Find where the given text appears and provide that cell's center as (X, Y) coordinate. 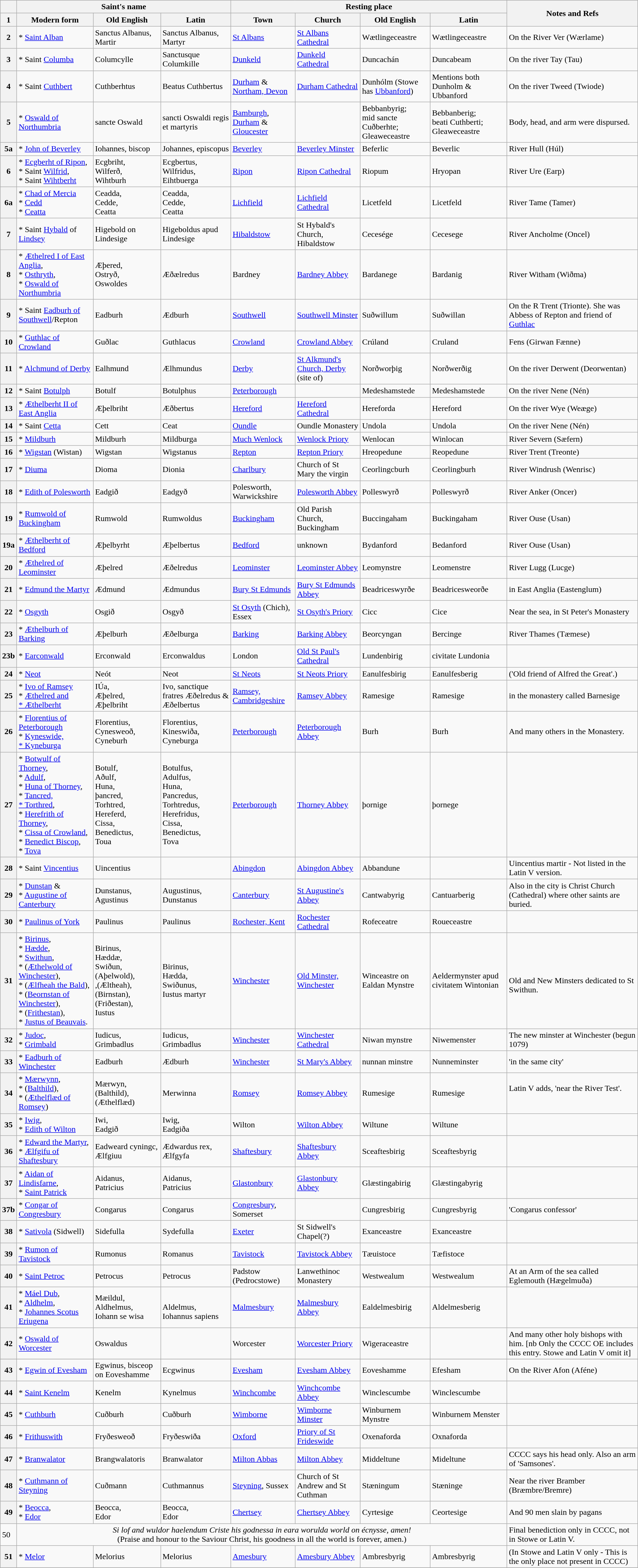
Iwig,Eadgiða (196, 1125)
Peterborough Abbey (328, 732)
St Sidwell's Chapel(?) (328, 1232)
Latin V adds, 'near the River Test'. (573, 1093)
Dunstanus,Agustinus (127, 895)
Ceat (196, 426)
On the river Tweed (Twiode) (573, 86)
Æðbertus (196, 408)
Beverlic (469, 149)
þornege (469, 805)
Bardney (263, 274)
Derby (263, 369)
Leominster Abbey (328, 567)
Southwell Minster (328, 315)
37 (9, 1183)
Steyning, Sussex (263, 1486)
Mærwyn,(Balthild),(Æthelflæd) (127, 1093)
Romsey Abbey (328, 1093)
34 (9, 1093)
Southwell (263, 315)
44 (9, 1392)
Resting place (369, 7)
(In Stowe and Latin V only - This is the only place not present in CCCC) (573, 1557)
* Edmund the Martyr (55, 590)
* Paulinus of York (55, 922)
Lanwethinoc Monastery (328, 1276)
Cecesége (395, 234)
33 (9, 1062)
Botulfus,Adulfus,Huna, Pancredus,Torhtredus,Herefridus,Cissa,Benedictus,Tova (196, 805)
On the river Wye (Weæge) (573, 408)
River Lugg (Lucge) (573, 567)
40 (9, 1276)
Wimborne (263, 1414)
Congresbury, Somerset (263, 1209)
Fryðesweoð (127, 1437)
River Hull (Húl) (573, 149)
Milton Abbey (328, 1459)
* Saint Botulph (55, 391)
Lichfield (263, 202)
St Neots Priory (328, 674)
Bebbanbyrig; mid sancte Cuðberhte; Gleaweceastre (395, 122)
Middeltune (395, 1459)
42 (9, 1343)
15 (9, 439)
* Egwin of Evesham (55, 1370)
Botulf (127, 391)
Beverley Minster (328, 149)
Church of St Mary the virgin (328, 470)
Oxenaforda (395, 1437)
Rochester, Kent (263, 922)
Norðworþig (395, 369)
Buccingaham (395, 518)
* Iwig,* Edith of Wilton (55, 1125)
30 (9, 922)
Oxford (263, 1437)
Winchcombe (263, 1392)
* Neot (55, 674)
Rumwold (127, 518)
25 (9, 696)
* Saint Kenelm (55, 1392)
* Ecgberht of Ripon,* Saint Wilfrid,* Saint Wihtberht (55, 171)
Guðlac (127, 341)
Florentius,Cynesweoð,Cyneburh (127, 732)
Fens (Girwan Fænne) (573, 341)
Romanus (196, 1253)
Abingdon Abbey (328, 868)
Cuðmann (127, 1486)
Bardanege (395, 274)
Tavistock Abbey (328, 1253)
Merwinna (196, 1093)
* Saint Eadburh of Southwell/Repton (55, 315)
Ædmundus (196, 590)
Cungresbirig (395, 1209)
Florentius,Kineswiða,Cyneburga (196, 732)
Æþelbyrht (127, 545)
St Mary's Abbey (328, 1062)
20 (9, 567)
Tavistock (263, 1253)
48 (9, 1486)
* Mærwynn,* (Balthild),* (Æthelflæd of Romsey) (55, 1093)
River Severn (Sæfern) (573, 439)
Æðelredus (196, 567)
Wilton Abbey (328, 1125)
Æþered, Ostryð,Oswoldes (127, 274)
Mæildul,Aldhelmus,Iohann se wisa (127, 1307)
Suðwillum (395, 315)
Old Minster, Winchester (328, 981)
Near the sea, in St Peter's Monastery (573, 611)
unknown (328, 545)
Æðælredus (196, 274)
39 (9, 1253)
Leomynstre (395, 567)
* Branwalator (55, 1459)
* Æthelberht II of East Anglia (55, 408)
St Alkmund's Church, Derby (site of) (328, 369)
civitate Lundonia (469, 656)
On the River Afon (Aféne) (573, 1370)
Kenelm (127, 1392)
Sceaftesbyrig (469, 1151)
Worcester (263, 1343)
Johannes, episcopus (196, 149)
Bardanig (469, 274)
50 (9, 1534)
46 (9, 1437)
* Alchmund of Derby (55, 369)
The new minster at Winchester (begun 1079) (573, 1039)
45 (9, 1414)
41 (9, 1307)
Duncabeam (469, 59)
Repton (263, 452)
Osgyð (196, 611)
19 (9, 518)
Crúland (395, 341)
Old and New Minsters dedicated to St Swithun. (573, 981)
Rumwoldus (196, 518)
Sidefulla (127, 1232)
sancte Oswald (127, 122)
38 (9, 1232)
And many other holy bishops with him. [nb Only the CCCC OE includes this entry. Stowe and Latin V omit it] (573, 1343)
Cungresbyrig (469, 1209)
Priory of St Frideswide (328, 1437)
* Sativola (Sidwell) (55, 1232)
Evesham Abbey (328, 1370)
Durham Cathedral (328, 86)
River Ure (Earp) (573, 171)
* Dunstan &* Augustine of Canterbury (55, 895)
* Florentius of Peterborough* Kyneswide, * Kyneburga (55, 732)
47 (9, 1459)
Winchester Cathedral (328, 1039)
Evesham (263, 1370)
29 (9, 895)
Buckingham (263, 518)
Bury St Edmunds (263, 590)
Ecgbertus,Wilfridus,Eihtbuerga (196, 171)
Hryopan (469, 171)
Ælhmundus (196, 369)
Final benediction only in CCCC, not in Stowe or Latin V. (573, 1534)
Milton Abbas (263, 1459)
Wigeraceastre (395, 1343)
Beverley (263, 149)
þornige (395, 805)
Oxnaforda (469, 1437)
'Congarus confessor' (573, 1209)
Cecesege (469, 234)
* Æthelred of Leominster (55, 567)
Dunkeld (263, 59)
Near the river Bramber (Bræmbre/Bremre) (573, 1486)
Wigstanus (196, 452)
Uincentius (127, 868)
* Saint Cetta (55, 426)
36 (9, 1151)
Mideltune (469, 1459)
Cyrtesige (395, 1512)
7 (9, 234)
Ealhmund (127, 369)
Sydefulla (196, 1232)
Also in the city is Christ Church (Cathedral) where other saints are buried. (573, 895)
On the R Trent (Trionte). She was Abbess of Repton and friend of Guthlac (573, 315)
Aldelmus,Iohannus sapiens (196, 1307)
12 (9, 391)
Kynelmus (196, 1392)
Worcester Priory (328, 1343)
Tæuistoce (395, 1253)
Winchcombe Abbey (328, 1392)
* Botwulf of Thorney,* Adulf,* Huna of Thorney,* Tancred,* Torthred,* Herefrith of Thorney,* Cissa of Crowland,* Benedict Biscop,* Tova (55, 805)
* Birinus,* Hædde,* Swithun,* (Æthelwold of Winchester),* (Ælfheah the Bald),* (Beornstan of Winchester),* (Frithestan),* Justus of Beauvais. (55, 981)
River Thames (Tæmese) (573, 634)
Barking (263, 634)
Crowland Abbey (328, 341)
Beferlic (395, 149)
Oundle (263, 426)
Saint's name (124, 7)
Cuthberhtus (127, 86)
Wigstan (127, 452)
* Edith of Polesworth (55, 491)
Rumonus (127, 1253)
18 (9, 491)
Glæstingabirig (395, 1183)
* Saint Vincentius (55, 868)
Winburnem Mynstre (395, 1414)
35 (9, 1125)
Canterbury (263, 895)
43 (9, 1370)
Glastonbury (263, 1183)
Bercinge (469, 634)
Charlbury (263, 470)
On the River Ver (Wærlame) (573, 37)
49 (9, 1512)
IÚa,Æþelred,Æþelbriht (127, 696)
Guthlacus (196, 341)
31 (9, 981)
Oswaldus (127, 1343)
Dunkeld Cathedral (328, 59)
Hibaldstow (263, 234)
Oundle Monastery (328, 426)
'in the same city' (573, 1062)
Branwalator (196, 1459)
23b (9, 656)
Bamburgh, Durham & Gloucester (263, 122)
Stæninge (469, 1486)
Erconwaldus (196, 656)
23 (9, 634)
Suðwillan (469, 315)
Church of St Andrew and St Cuthman (328, 1486)
* Æthelberht of Bedford (55, 545)
6a (9, 202)
Aeldermynster apud civitatem Wintonian (469, 981)
Durham & Northam, Devon (263, 86)
* Osgyth (55, 611)
37b (9, 1209)
14 (9, 426)
Ædmund (127, 590)
Niwan mynstre (395, 1039)
Eadgið (127, 491)
Amesbury (263, 1557)
* Judoc,* Grimbald (55, 1039)
River Anker (Oncer) (573, 491)
Body, head, and arm were dispursed. (573, 122)
Æþelbriht (127, 408)
* Æthelburh of Barking (55, 634)
Wenlocan (395, 439)
* Rumwold of Buckingham (55, 518)
Iwi,Eadgið (127, 1125)
Nunneminster (469, 1062)
Norðwerðig (469, 369)
River Windrush (Wenrisc) (573, 470)
Cantwabyrig (395, 895)
Reopedune (469, 452)
Mildburh (127, 439)
13 (9, 408)
Columcylle (127, 59)
* Earconwald (55, 656)
* Máel Dub,* Aldhelm,* Johannes Scotus Eriugena (55, 1307)
* Oswald of Worcester (55, 1343)
* Cuthmann of Steyning (55, 1486)
Shaftesbury Abbey (328, 1151)
Bury St Edmunds Abbey (328, 590)
* Frithuswith (55, 1437)
Glæstingabyrig (469, 1183)
Barking Abbey (328, 634)
Ceorlingcburh (395, 470)
16 (9, 452)
Much Wenlock (263, 439)
Cett (127, 426)
* Ivo of Ramsey* Æthelred and* Æthelberht (55, 696)
Hereford Cathedral (328, 408)
28 (9, 868)
8 (9, 274)
Eanulfesbirig (395, 674)
Cruland (469, 341)
Ramsey, Cambridgeshire (263, 696)
Æþelburh (127, 634)
Ecgbriht,Wilferð,Wihtburh (127, 171)
St Osyth's Priory (328, 611)
1 (9, 20)
Beadriceswyrðe (395, 590)
Eadgyð (196, 491)
Chertsey (263, 1512)
9 (9, 315)
* Rumon of Tavistock (55, 1253)
Hreopedune (395, 452)
Thorney Abbey (328, 805)
River Ancholme (Oncel) (573, 234)
* Guthlac of Crowland (55, 341)
5a (9, 149)
Malmesbury (263, 1307)
Hereforda (395, 408)
Ceortesige (469, 1512)
Erconwald (127, 656)
Brangwalatoris (127, 1459)
* Congar of Congresbury (55, 1209)
River Tame (Tamer) (573, 202)
sancti Oswaldi regis et martyris (196, 122)
Cantuarberig (469, 895)
Cicc (395, 611)
* Oswald of Northumbria (55, 122)
Eadweard cyningc,Ælfgiuu (127, 1151)
Sanctus Albanus, Martir (127, 37)
Romsey (263, 1093)
Ramsey Abbey (328, 696)
* Melor (55, 1557)
Dionia (196, 470)
Church (328, 20)
Neót (127, 674)
22 (9, 611)
* Cuthburh (55, 1414)
River Trent (Treonte) (573, 452)
Riopum (395, 171)
Dunhólm (Stowe has Ubbanford) (395, 86)
Fryðeswiða (196, 1437)
Birinus,Hæddæ,Swiðun,(Aþelwold),,(Æltheah),(Birnstan),(Friðestan),Iustus (127, 981)
24 (9, 674)
Modern form (55, 20)
26 (9, 732)
St Albans Cathedral (328, 37)
Bebbanberig; beati Cuthberti; Gleaweceastre (469, 122)
St Osyth (Chich), Essex (263, 611)
19a (9, 545)
Notes and Refs (573, 13)
Old St Paul's Cathedral (328, 656)
Higebold on Lindesige (127, 234)
Leomenstre (469, 567)
Duncachán (395, 59)
Higeboldus apud Lindesige (196, 234)
4 (9, 86)
Bardney Abbey (328, 274)
* Saint Hybald of Lindsey (55, 234)
Polesworth, Warwickshire (263, 491)
Ædwardus rex,Ælfgyfa (196, 1151)
11 (9, 369)
51 (9, 1557)
Æþelred (127, 567)
Beatus Cuthbertus (196, 86)
Ceorlingburh (469, 470)
Efesham (469, 1370)
2 (9, 37)
St Neots (263, 674)
Leominster (263, 567)
* Beocca,* Edor (55, 1512)
Tæfistoce (469, 1253)
Mentions both Dunholm & Ubbanford (469, 86)
Beadricesweorðe (469, 590)
17 (9, 470)
Sceaftesbirig (395, 1151)
Bydanford (395, 545)
Botulphus (196, 391)
* Chad of Mercia* Cedd* Ceatta (55, 202)
Ripon (263, 171)
Abbandune (395, 868)
Botulf,Aðulf,Huna,þancred,Torhtred,Hereferd,Cissa,Benedictus,Toua (127, 805)
nunnan minstre (395, 1062)
Cuthmannus (196, 1486)
Sanctusque Columkille (196, 59)
* Aidan of Lindisfarne,* Saint Patrick (55, 1183)
CCCC says his head only. Also an arm of 'Samsones'. (573, 1459)
* Æthelred I of East Anglia,* Osthryth,* Oswald of Northumbria (55, 274)
Æðelburga (196, 634)
Repton Priory (328, 452)
Ecgwinus (196, 1370)
St Augustine's Abbey (328, 895)
Bedford (263, 545)
Osgið (127, 611)
* Saint Petroc (55, 1276)
St Albans (263, 37)
Bedanford (469, 545)
Iohannes, biscop (127, 149)
Roueceastre (469, 922)
Cice (469, 611)
21 (9, 590)
Malmesbury Abbey (328, 1307)
On the river Derwent (Deorwentan) (573, 369)
Neot (196, 674)
Rofeceatre (395, 922)
6 (9, 171)
Æþelbertus (196, 545)
Wilton (263, 1125)
in the monastery called Barnesige (573, 696)
Winburnem Menster (469, 1414)
Egwinus, bisceop on Eoveshamme (127, 1370)
Shaftesbury (263, 1151)
Winceastre on Ealdan Mynstre (395, 981)
Stæningum (395, 1486)
* Saint Alban (55, 37)
Uincentius martir - Not listed in the Latin V version. (573, 868)
5 (9, 122)
Crowland (263, 341)
* Wigstan (Wistan) (55, 452)
Mildburga (196, 439)
Chertsey Abbey (328, 1512)
Padstow (Pedrocstowe) (263, 1276)
* Saint Cuthbert (55, 86)
* John of Beverley (55, 149)
Ealdelmesbirig (395, 1307)
Old Parish Church, Buckingham (328, 518)
River Witham (Wiðma) (573, 274)
St Hybald's Church, Hibaldstow (328, 234)
Eanulfesberig (469, 674)
And 90 men slain by pagans (573, 1512)
Wimborne Minster (328, 1414)
And many others in the Monastery. (573, 732)
Beorcyngan (395, 634)
Ivo, sanctique fratres Æðelredus & Æðelbertus (196, 696)
* Eadburh of Winchester (55, 1062)
Wenlock Priory (328, 439)
* Diuma (55, 470)
('Old friend of Alfred the Great'.) (573, 674)
At an Arm of the sea called Eglemouth (Hægelmuða) (573, 1276)
in East Anglia (Eastenglum) (573, 590)
Lundenbirig (395, 656)
Niwemenster (469, 1039)
London (263, 656)
3 (9, 59)
Aldelmesberig (469, 1307)
32 (9, 1039)
Buckingaham (469, 518)
* Mildburh (55, 439)
Rochester Cathedral (328, 922)
* Saint Columba (55, 59)
Eoveshamme (395, 1370)
Glastonbury Abbey (328, 1183)
Birinus,Hædda,Swiðunus,Iustus martyr (196, 981)
Town (263, 20)
10 (9, 341)
Polesworth Abbey (328, 491)
Amesbury Abbey (328, 1557)
27 (9, 805)
Winlocan (469, 439)
Abingdon (263, 868)
Ripon Cathedral (328, 171)
Augustinus,Dunstanus (196, 895)
Sanctus Albanus, Martyr (196, 37)
On the river Tay (Tau) (573, 59)
Lichfield Cathedral (328, 202)
Dioma (127, 470)
* Edward the Martyr,* Ælfgifu of Shaftesbury (55, 1151)
Exeter (263, 1232)
